Detect which cell encompasses the target text, then output its [x, y] center coordinate. 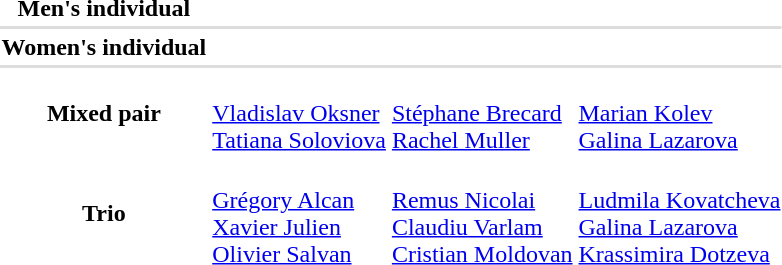
Marian KolevGalina Lazarova [680, 113]
Women's individual [104, 47]
Vladislav OksnerTatiana Soloviova [300, 113]
Mixed pair [104, 113]
Stéphane BrecardRachel Muller [482, 113]
